Detect which cell encompasses the target text, then output its [x, y] center coordinate. 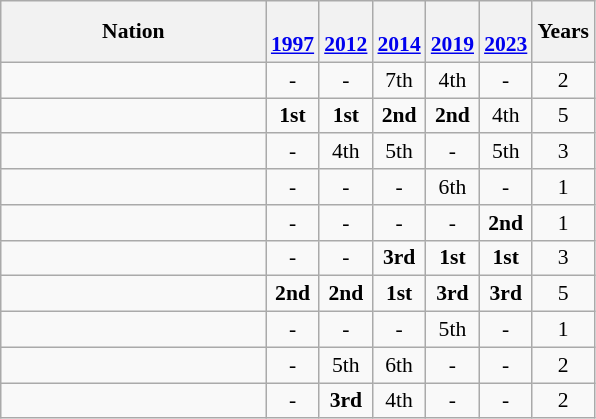
2023 [506, 32]
2019 [452, 32]
2014 [398, 32]
Nation [134, 32]
Years [563, 32]
1997 [292, 32]
7th [398, 80]
2012 [346, 32]
